Extract the (X, Y) coordinate from the center of the cell holding the provided text.  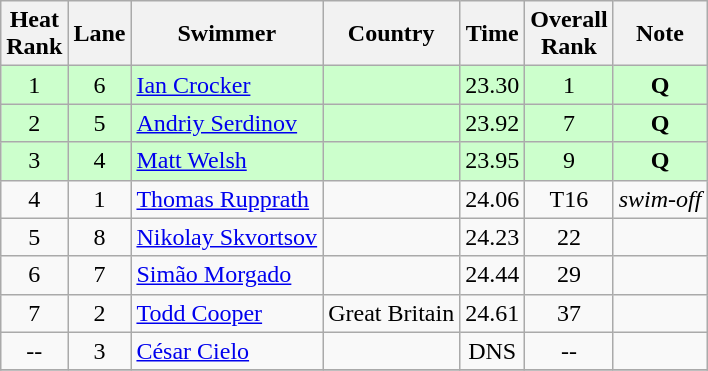
Andriy Serdinov (227, 123)
Great Britain (392, 313)
Note (660, 34)
22 (569, 237)
8 (100, 237)
DNS (492, 351)
Todd Cooper (227, 313)
29 (569, 275)
Simão Morgado (227, 275)
Heat Rank (34, 34)
Thomas Rupprath (227, 199)
24.06 (492, 199)
24.44 (492, 275)
Ian Crocker (227, 85)
Matt Welsh (227, 161)
Nikolay Skvortsov (227, 237)
24.23 (492, 237)
Country (392, 34)
Time (492, 34)
23.92 (492, 123)
Swimmer (227, 34)
9 (569, 161)
Lane (100, 34)
23.30 (492, 85)
OverallRank (569, 34)
swim-off (660, 199)
César Cielo (227, 351)
24.61 (492, 313)
23.95 (492, 161)
37 (569, 313)
T16 (569, 199)
